Detect which cell encompasses the target text, then output its (x, y) center coordinate. 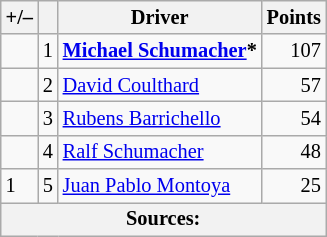
Juan Pablo Montoya (160, 186)
Michael Schumacher* (160, 51)
54 (294, 118)
25 (294, 186)
107 (294, 51)
Driver (160, 17)
Sources: (164, 219)
2 (48, 85)
5 (48, 186)
Points (294, 17)
57 (294, 85)
4 (48, 152)
Ralf Schumacher (160, 152)
Rubens Barrichello (160, 118)
3 (48, 118)
David Coulthard (160, 85)
48 (294, 152)
+/– (20, 17)
